For the text-containing cell, return its midpoint in (x, y) coordinate format. 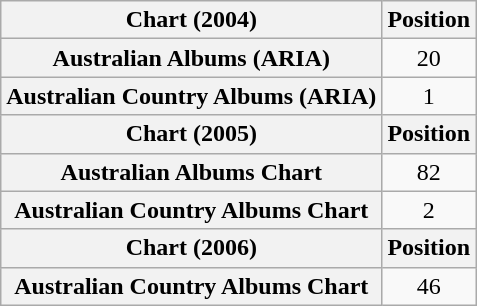
2 (429, 210)
Chart (2006) (192, 248)
46 (429, 286)
Australian Albums (ARIA) (192, 58)
Chart (2004) (192, 20)
82 (429, 172)
Australian Country Albums (ARIA) (192, 96)
1 (429, 96)
20 (429, 58)
Australian Albums Chart (192, 172)
Chart (2005) (192, 134)
